For the text-containing cell, return its midpoint in [x, y] coordinate format. 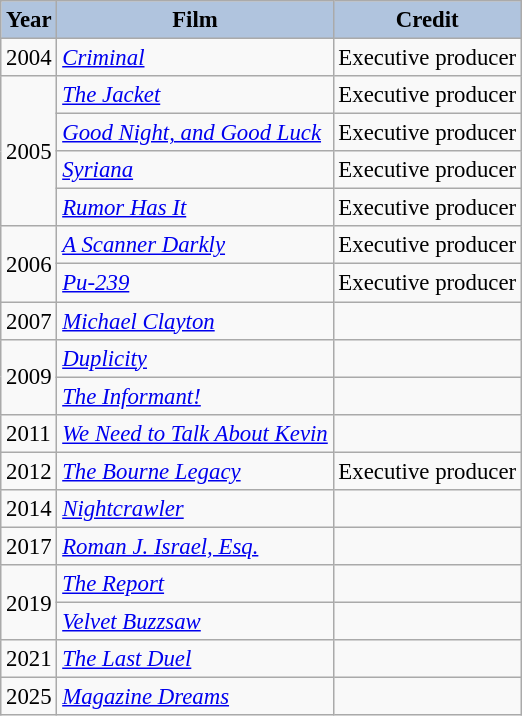
Film [195, 20]
The Informant! [195, 396]
Criminal [195, 58]
The Last Duel [195, 659]
The Report [195, 584]
Roman J. Israel, Esq. [195, 546]
2014 [29, 509]
Pu-239 [195, 283]
Nightcrawler [195, 509]
The Jacket [195, 95]
Syriana [195, 170]
Good Night, and Good Luck [195, 133]
2025 [29, 697]
Credit [427, 20]
2019 [29, 602]
2006 [29, 264]
2011 [29, 433]
Rumor Has It [195, 208]
Year [29, 20]
Michael Clayton [195, 321]
Velvet Buzzsaw [195, 621]
Magazine Dreams [195, 697]
Duplicity [195, 358]
2009 [29, 376]
2005 [29, 151]
2012 [29, 471]
2021 [29, 659]
The Bourne Legacy [195, 471]
2004 [29, 58]
A Scanner Darkly [195, 245]
2007 [29, 321]
2017 [29, 546]
We Need to Talk About Kevin [195, 433]
